Extract the (X, Y) coordinate from the center of the cell holding the provided text.  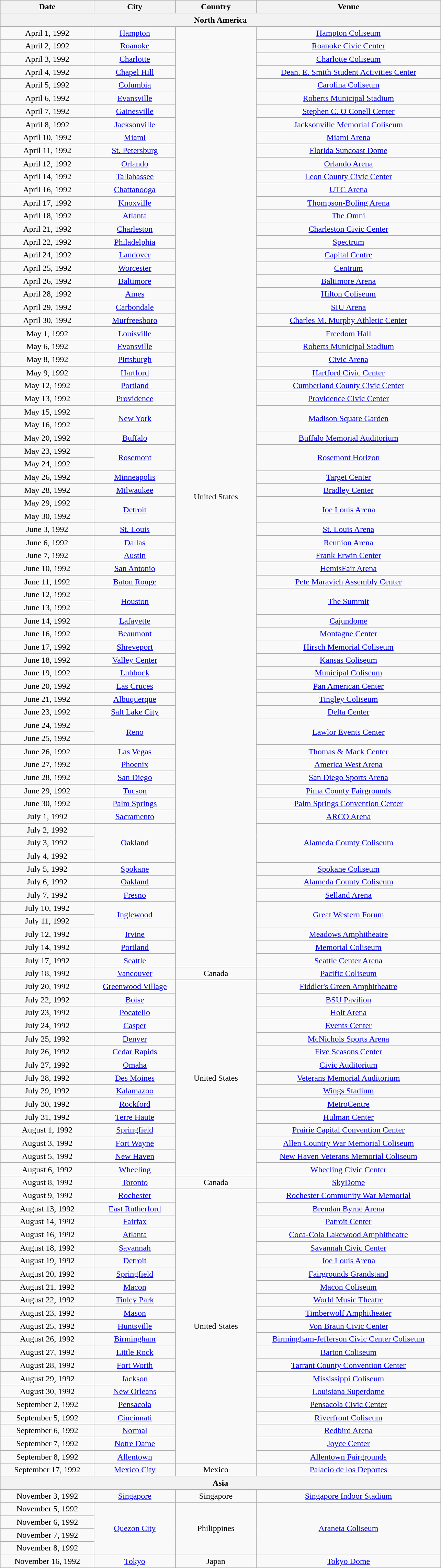
McNichols Sports Arena (348, 1039)
Seattle Center Arena (348, 960)
July 1, 1992 (47, 817)
May 28, 1992 (47, 490)
Jackson (135, 1378)
August 9, 1992 (47, 1195)
Philippines (216, 1529)
July 5, 1992 (47, 869)
Jacksonville Memorial Coliseum (348, 124)
May 1, 1992 (47, 333)
San Diego (135, 777)
Rosemont (135, 457)
April 28, 1992 (47, 294)
Pittsburgh (135, 359)
Austin (135, 555)
June 6, 1992 (47, 542)
Pete Maravich Assembly Center (348, 582)
June 30, 1992 (47, 804)
Denver (135, 1039)
Providence (135, 399)
May 29, 1992 (47, 503)
Great Western Forum (348, 915)
Patroit Center (348, 1222)
July 26, 1992 (47, 1052)
June 27, 1992 (47, 764)
Hampton Coliseum (348, 33)
Tokyo (135, 1561)
SkyDome (348, 1182)
Memorial Coliseum (348, 947)
June 25, 1992 (47, 738)
Charles M. Murphy Athletic Center (348, 320)
Savannah (135, 1248)
June 3, 1992 (47, 529)
May 20, 1992 (47, 438)
July 12, 1992 (47, 934)
July 23, 1992 (47, 1013)
Birmingham (135, 1339)
Minneapolis (135, 477)
Leon County Civic Center (348, 177)
MetroCentre (348, 1104)
April 25, 1992 (47, 268)
Tokyo Dome (348, 1561)
Macon (135, 1287)
Louisville (135, 333)
Pensacola Civic Center (348, 1404)
Savannah Civic Center (348, 1248)
Albuquerque (135, 699)
Freedom Hall (348, 333)
July 18, 1992 (47, 973)
July 20, 1992 (47, 986)
Terre Haute (135, 1117)
June 17, 1992 (47, 647)
Charlotte Coliseum (348, 59)
April 22, 1992 (47, 242)
East Rutherford (135, 1208)
Thompson-Boling Arena (348, 203)
July 6, 1992 (47, 882)
Greenwood Village (135, 986)
Huntsville (135, 1326)
April 12, 1992 (47, 164)
Little Rock (135, 1352)
September 5, 1992 (47, 1418)
Tucson (135, 790)
April 7, 1992 (47, 111)
Fiddler's Green Amphitheatre (348, 986)
Notre Dame (135, 1444)
Roanoke Civic Center (348, 46)
Houston (135, 601)
Tallahassee (135, 177)
Kansas Coliseum (348, 660)
Miami (135, 137)
Stephen C. O Conell Center (348, 111)
July 22, 1992 (47, 1000)
Allentown (135, 1457)
Vancouver (135, 973)
Quezon City (135, 1529)
November 7, 1992 (47, 1535)
Reno (135, 732)
St. Petersburg (135, 150)
September 6, 1992 (47, 1431)
August 16, 1992 (47, 1235)
June 20, 1992 (47, 686)
August 19, 1992 (47, 1261)
April 24, 1992 (47, 255)
April 6, 1992 (47, 98)
Beaumont (135, 634)
July 25, 1992 (47, 1039)
Rochester (135, 1195)
Wheeling (135, 1169)
Florida Suncoast Dome (348, 150)
Tinley Park (135, 1300)
June 24, 1992 (47, 725)
August 6, 1992 (47, 1169)
June 16, 1992 (47, 634)
Murfreesboro (135, 320)
New York (135, 418)
May 8, 1992 (47, 359)
September 7, 1992 (47, 1444)
May 12, 1992 (47, 386)
Inglewood (135, 915)
Target Center (348, 477)
Mason (135, 1313)
Country (216, 7)
June 12, 1992 (47, 595)
Events Center (348, 1026)
June 11, 1992 (47, 582)
Baltimore (135, 281)
Allen Country War Memorial Coliseum (348, 1143)
July 27, 1992 (47, 1065)
Araneta Coliseum (348, 1529)
Cedar Rapids (135, 1052)
Thomas & Mack Center (348, 751)
September 2, 1992 (47, 1404)
August 23, 1992 (47, 1313)
July 2, 1992 (47, 830)
May 6, 1992 (47, 346)
April 1, 1992 (47, 33)
November 8, 1992 (47, 1548)
November 5, 1992 (47, 1509)
Ames (135, 294)
The Omni (348, 216)
Wings Stadium (348, 1091)
Brendan Byrne Arena (348, 1208)
July 29, 1992 (47, 1091)
August 3, 1992 (47, 1143)
Hilton Coliseum (348, 294)
Columbia (135, 85)
Palm Springs Convention Center (348, 804)
May 9, 1992 (47, 372)
July 24, 1992 (47, 1026)
April 3, 1992 (47, 59)
Sacramento (135, 817)
Chattanooga (135, 190)
Cumberland County Civic Center (348, 386)
Philadelphia (135, 242)
Casper (135, 1026)
Macon Coliseum (348, 1287)
August 1, 1992 (47, 1130)
Five Seasons Center (348, 1052)
August 20, 1992 (47, 1274)
Miami Arena (348, 137)
Lafayette (135, 621)
Buffalo (135, 438)
April 21, 1992 (47, 229)
April 2, 1992 (47, 46)
Milwaukee (135, 490)
Spokane Coliseum (348, 869)
Carolina Coliseum (348, 85)
June 19, 1992 (47, 673)
Spokane (135, 869)
Valley Center (135, 660)
Centrum (348, 268)
April 17, 1992 (47, 203)
Toronto (135, 1182)
Carbondale (135, 307)
Hartford Civic Center (348, 372)
Hampton (135, 33)
Meadows Amphitheatre (348, 934)
May 24, 1992 (47, 464)
Des Moines (135, 1078)
Omaha (135, 1065)
Fort Wayne (135, 1143)
August 29, 1992 (47, 1378)
August 27, 1992 (47, 1352)
HemisFair Arena (348, 568)
April 18, 1992 (47, 216)
April 8, 1992 (47, 124)
Selland Arena (348, 895)
August 28, 1992 (47, 1365)
Dean. E. Smith Student Activities Center (348, 72)
July 30, 1992 (47, 1104)
Von Braun Civic Center (348, 1326)
Capital Centre (348, 255)
Providence Civic Center (348, 399)
July 17, 1992 (47, 960)
Kalamazoo (135, 1091)
Pensacola (135, 1404)
Jacksonville (135, 124)
Louisiana Superdome (348, 1391)
June 14, 1992 (47, 621)
April 16, 1992 (47, 190)
Gainesville (135, 111)
Lubbock (135, 673)
Mississippi Coliseum (348, 1378)
St. Louis (135, 529)
Lawlor Events Center (348, 732)
Baltimore Arena (348, 281)
Municipal Coliseum (348, 673)
June 13, 1992 (47, 608)
Orlando (135, 164)
July 11, 1992 (47, 921)
April 10, 1992 (47, 137)
April 11, 1992 (47, 150)
August 21, 1992 (47, 1287)
Palm Springs (135, 804)
World Music Theatre (348, 1300)
Dallas (135, 542)
July 7, 1992 (47, 895)
New Haven Veterans Memorial Coliseum (348, 1156)
June 26, 1992 (47, 751)
May 30, 1992 (47, 516)
Allentown Fairgrounds (348, 1457)
New Orleans (135, 1391)
June 28, 1992 (47, 777)
June 18, 1992 (47, 660)
Bradley Center (348, 490)
Phoenix (135, 764)
August 30, 1992 (47, 1391)
September 8, 1992 (47, 1457)
April 30, 1992 (47, 320)
Shreveport (135, 647)
Salt Lake City (135, 712)
Fort Worth (135, 1365)
Knoxville (135, 203)
Worcester (135, 268)
May 26, 1992 (47, 477)
Joyce Center (348, 1444)
August 26, 1992 (47, 1339)
Reunion Arena (348, 542)
Hulman Center (348, 1117)
Pocatello (135, 1013)
Civic Auditorium (348, 1065)
June 29, 1992 (47, 790)
May 13, 1992 (47, 399)
Birmingham-Jefferson Civic Center Coliseum (348, 1339)
Palacio de los Deportes (348, 1470)
Fairfax (135, 1222)
UTC Arena (348, 190)
Pacific Coliseum (348, 973)
Seattle (135, 960)
June 10, 1992 (47, 568)
April 26, 1992 (47, 281)
Tarrant County Convention Center (348, 1365)
Baton Rouge (135, 582)
Normal (135, 1431)
Fairgrounds Grandstand (348, 1274)
Pima County Fairgrounds (348, 790)
June 21, 1992 (47, 699)
St. Louis Arena (348, 529)
San Diego Sports Arena (348, 777)
Wheeling Civic Center (348, 1169)
Hartford (135, 372)
November 16, 1992 (47, 1561)
Hirsch Memorial Coliseum (348, 647)
Japan (216, 1561)
April 5, 1992 (47, 85)
Roanoke (135, 46)
Veterans Memorial Auditorium (348, 1078)
April 4, 1992 (47, 72)
July 4, 1992 (47, 856)
August 13, 1992 (47, 1208)
Delta Center (348, 712)
Charleston Civic Center (348, 229)
ARCO Arena (348, 817)
Rochester Community War Memorial (348, 1195)
BSU Pavilion (348, 1000)
Tingley Coliseum (348, 699)
June 23, 1992 (47, 712)
July 14, 1992 (47, 947)
April 14, 1992 (47, 177)
August 25, 1992 (47, 1326)
May 15, 1992 (47, 412)
July 28, 1992 (47, 1078)
North America (220, 20)
Rockford (135, 1104)
City (135, 7)
July 31, 1992 (47, 1117)
April 29, 1992 (47, 307)
Venue (348, 7)
Rosemont Horizon (348, 457)
Mexico City (135, 1470)
July 3, 1992 (47, 843)
Buffalo Memorial Auditorium (348, 438)
Charleston (135, 229)
Barton Coliseum (348, 1352)
Fresno (135, 895)
Date (47, 7)
August 18, 1992 (47, 1248)
August 8, 1992 (47, 1182)
May 23, 1992 (47, 451)
Las Vegas (135, 751)
Montagne Center (348, 634)
SIU Arena (348, 307)
Redbird Arena (348, 1431)
The Summit (348, 601)
November 6, 1992 (47, 1522)
Landover (135, 255)
May 16, 1992 (47, 425)
August 22, 1992 (47, 1300)
Asia (220, 1483)
September 17, 1992 (47, 1470)
Timberwolf Amphitheater (348, 1313)
Madison Square Garden (348, 418)
Coca-Cola Lakewood Amphitheatre (348, 1235)
Holt Arena (348, 1013)
Civic Arena (348, 359)
August 5, 1992 (47, 1156)
Orlando Arena (348, 164)
Mexico (216, 1470)
Irvine (135, 934)
Frank Erwin Center (348, 555)
Las Cruces (135, 686)
Boise (135, 1000)
New Haven (135, 1156)
July 10, 1992 (47, 908)
Pan American Center (348, 686)
November 3, 1992 (47, 1496)
Riverfront Coliseum (348, 1418)
America West Arena (348, 764)
Charlotte (135, 59)
August 14, 1992 (47, 1222)
Chapel Hill (135, 72)
Spectrum (348, 242)
Cajundome (348, 621)
Prairie Capital Convention Center (348, 1130)
Singapore Indoor Stadium (348, 1496)
Cincinnati (135, 1418)
San Antonio (135, 568)
June 7, 1992 (47, 555)
